From the cell containing the given text, extract its center point as (X, Y) coordinate. 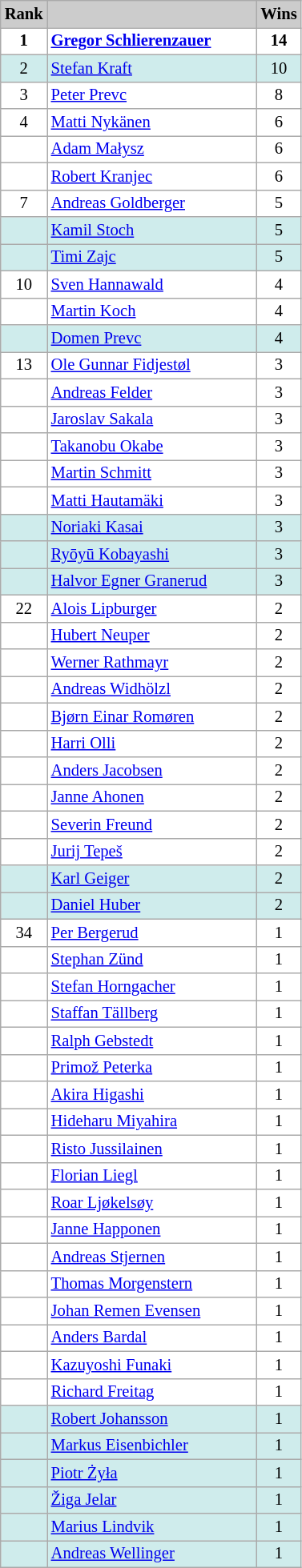
Andreas Wellinger (152, 1554)
Per Bergerud (152, 932)
Gregor Schlierenzauer (152, 41)
Andreas Goldberger (152, 203)
Jaroslav Sakala (152, 419)
Akira Higashi (152, 1094)
Roar Ljøkelsøy (152, 1203)
Richard Freitag (152, 1392)
Stefan Kraft (152, 68)
Wins (279, 14)
Ryōyū Kobayashi (152, 555)
Risto Jussilainen (152, 1149)
Halvor Egner Granerud (152, 581)
Markus Eisenbichler (152, 1446)
Rank (24, 14)
Martin Koch (152, 311)
Anders Jacobsen (152, 771)
Timi Zajc (152, 257)
Hideharu Miyahira (152, 1121)
34 (24, 932)
Andreas Stjernen (152, 1257)
Daniel Huber (152, 905)
Žiga Jelar (152, 1500)
Noriaki Kasai (152, 527)
13 (24, 365)
Martin Schmitt (152, 473)
Werner Rathmayr (152, 662)
8 (279, 95)
Kazuyoshi Funaki (152, 1365)
Johan Remen Evensen (152, 1310)
Florian Liegl (152, 1176)
Alois Lipburger (152, 608)
Stefan Horngacher (152, 987)
Matti Nykänen (152, 122)
Peter Prevc (152, 95)
Severin Freund (152, 824)
Robert Johansson (152, 1419)
Harri Olli (152, 744)
Hubert Neuper (152, 636)
Sven Hannawald (152, 284)
Bjørn Einar Romøren (152, 716)
Piotr Żyła (152, 1473)
Janne Ahonen (152, 797)
Thomas Morgenstern (152, 1284)
Andreas Felder (152, 392)
Takanobu Okabe (152, 446)
Ole Gunnar Fidjestøl (152, 365)
14 (279, 41)
Stephan Zünd (152, 960)
Janne Happonen (152, 1229)
22 (24, 608)
Robert Kranjec (152, 176)
Ralph Gebstedt (152, 1041)
Karl Geiger (152, 878)
Matti Hautamäki (152, 500)
Staffan Tällberg (152, 1013)
Domen Prevc (152, 339)
Primož Peterka (152, 1068)
Anders Bardal (152, 1337)
Jurij Tepeš (152, 852)
Marius Lindvik (152, 1526)
Kamil Stoch (152, 230)
Adam Małysz (152, 149)
7 (24, 203)
Andreas Widhölzl (152, 689)
